Locate the cell with the specified text and output its (X, Y) center coordinate. 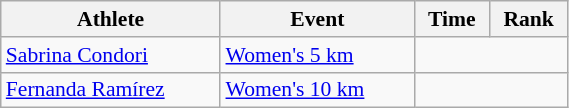
Event (317, 19)
Rank (528, 19)
Time (452, 19)
Fernanda Ramírez (111, 90)
Athlete (111, 19)
Women's 5 km (317, 55)
Women's 10 km (317, 90)
Sabrina Condori (111, 55)
